Identify which cell holds the provided text, then report its (X, Y) central coordinate. 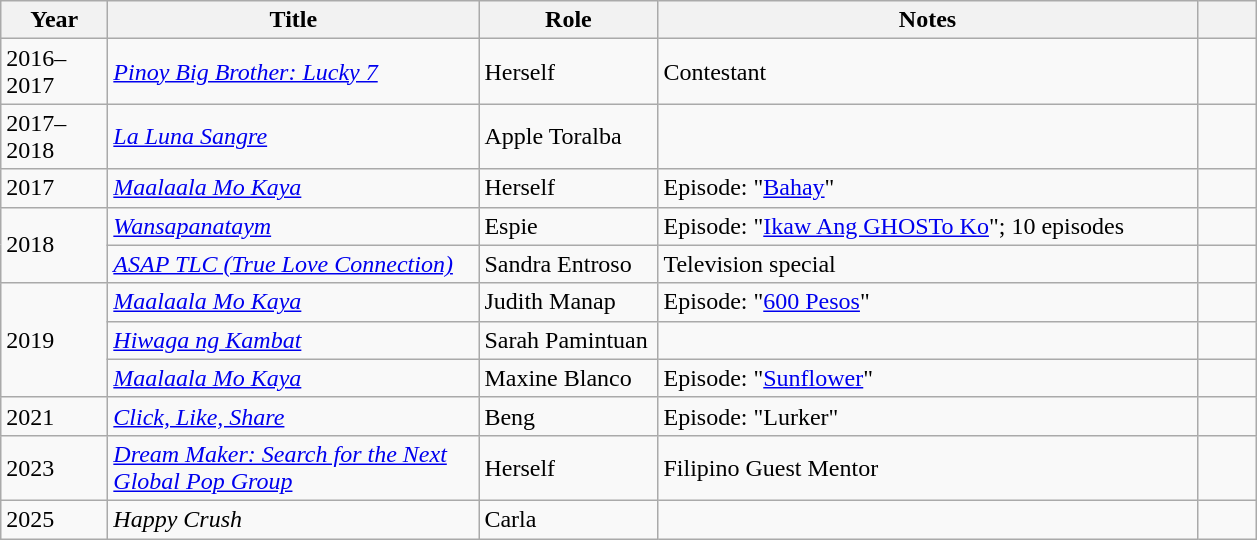
Carla (568, 519)
Espie (568, 226)
2025 (54, 519)
La Luna Sangre (294, 136)
Notes (928, 20)
Pinoy Big Brother: Lucky 7 (294, 72)
2018 (54, 245)
Maxine Blanco (568, 378)
Contestant (928, 72)
Year (54, 20)
Click, Like, Share (294, 416)
Hiwaga ng Kambat (294, 340)
Dream Maker: Search for the Next Global Pop Group (294, 468)
Television special (928, 264)
Judith Manap (568, 302)
2016–2017 (54, 72)
Happy Crush (294, 519)
Episode: "Sunflower" (928, 378)
Sandra Entroso (568, 264)
Episode: "Ikaw Ang GHOSTo Ko"; 10 episodes (928, 226)
Role (568, 20)
Apple Toralba (568, 136)
2019 (54, 340)
2021 (54, 416)
2017–2018 (54, 136)
Sarah Pamintuan (568, 340)
Title (294, 20)
Episode: "600 Pesos" (928, 302)
Wansapanataym (294, 226)
2023 (54, 468)
ASAP TLC (True Love Connection) (294, 264)
Filipino Guest Mentor (928, 468)
2017 (54, 188)
Episode: "Bahay" (928, 188)
Beng (568, 416)
Episode: "Lurker" (928, 416)
